Scan for the cell matching the given text and deliver its [x, y] coordinate at center. 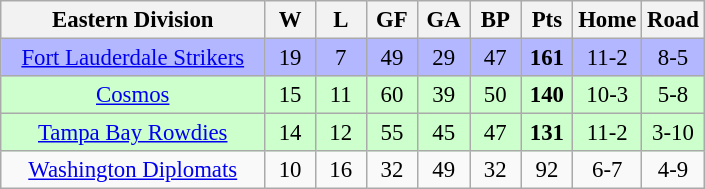
Eastern Division [133, 20]
50 [496, 95]
BP [496, 20]
45 [444, 133]
Washington Diplomats [133, 170]
Road [674, 20]
4-9 [674, 170]
10-3 [608, 95]
GF [392, 20]
Pts [547, 20]
GA [444, 20]
Home [608, 20]
19 [290, 58]
6-7 [608, 170]
8-5 [674, 58]
L [340, 20]
Cosmos [133, 95]
29 [444, 58]
39 [444, 95]
7 [340, 58]
161 [547, 58]
92 [547, 170]
Tampa Bay Rowdies [133, 133]
11 [340, 95]
5-8 [674, 95]
Fort Lauderdale Strikers [133, 58]
14 [290, 133]
140 [547, 95]
3-10 [674, 133]
W [290, 20]
131 [547, 133]
10 [290, 170]
55 [392, 133]
60 [392, 95]
16 [340, 170]
15 [290, 95]
12 [340, 133]
